Capture the cell that displays the provided text and extract its (X, Y) central coordinate. 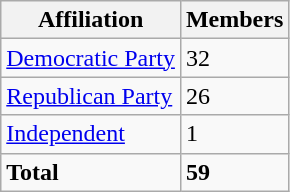
Democratic Party (91, 58)
1 (234, 134)
32 (234, 58)
Republican Party (91, 96)
Members (234, 20)
Independent (91, 134)
Affiliation (91, 20)
Total (91, 172)
26 (234, 96)
59 (234, 172)
